Identify which cell holds the provided text, then report its [X, Y] central coordinate. 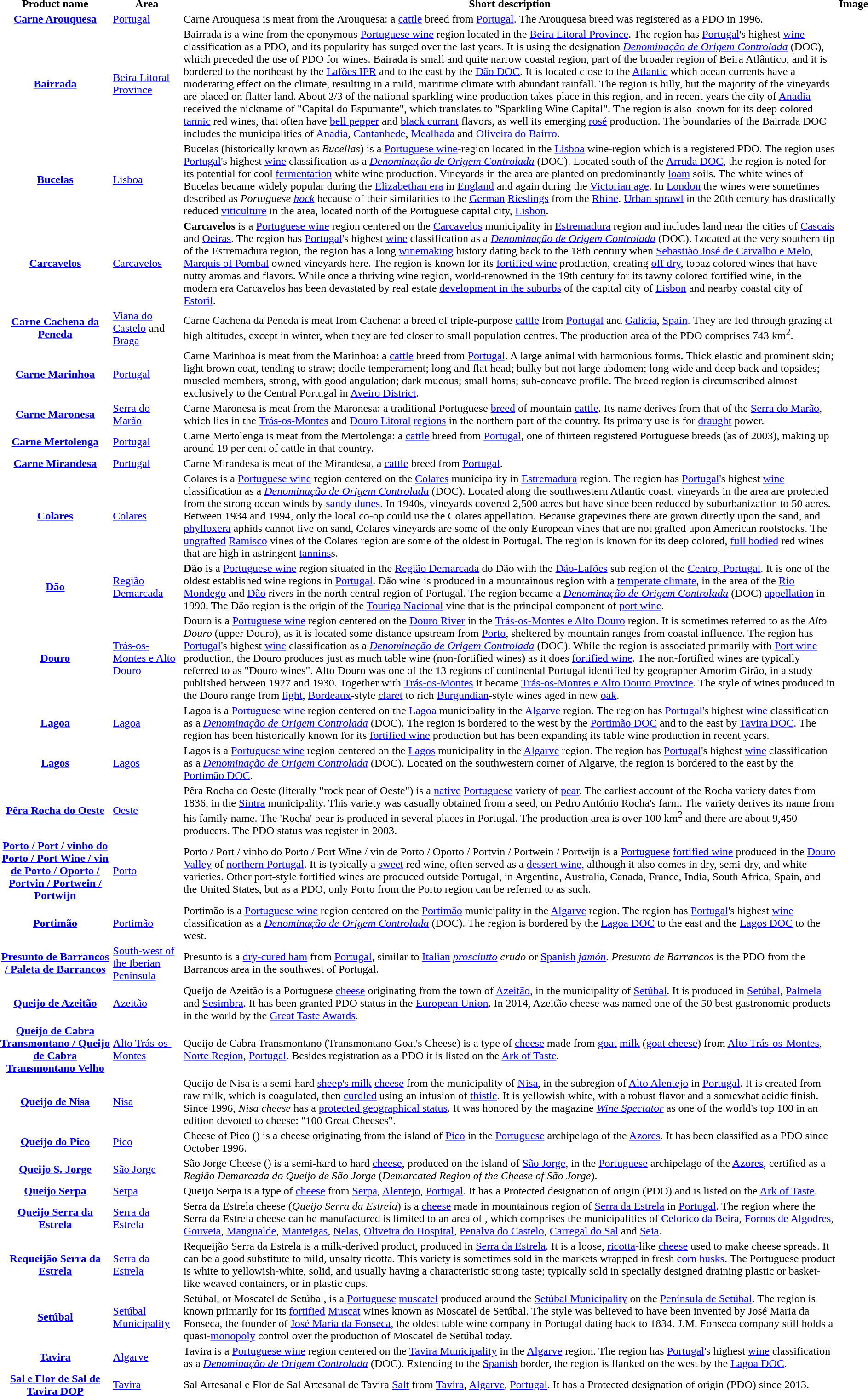
Setúbal Municipality [147, 1317]
Pico [147, 1142]
Carne Arouquesa is meat from the Arouquesa: a cattle breed from Portugal. The Arouquesa breed was registered as a PDO in 1996. [510, 19]
Porto [147, 871]
Alto Trás-os-Montes [147, 1049]
Algarve [147, 1357]
Trás-os-Montes e Alto Douro [147, 658]
São Jorge [147, 1170]
Colares [147, 516]
Lisboa [147, 179]
Beira Litoral Province [147, 84]
Lagos [147, 763]
Nisa [147, 1102]
Serpa [147, 1191]
Queijo Serpa is a type of cheese from Serpa, Alentejo, Portugal. It has a Protected designation of origin (PDO) and is listed on the Ark of Taste. [510, 1191]
Azeitão [147, 1003]
Região Demarcada [147, 587]
Lagoa [147, 723]
Carcavelos [147, 263]
South-west of the Iberian Peninsula [147, 963]
Serra do Marão [147, 414]
Carne Mirandesa is meat of the Mirandesa, a cattle breed from Portugal. [510, 463]
Viana do Castelo and Braga [147, 328]
Portimão [147, 923]
Oeste [147, 811]
